Pinpoint the cell where the given text exists, returning its [x, y] midpoint coordinate. 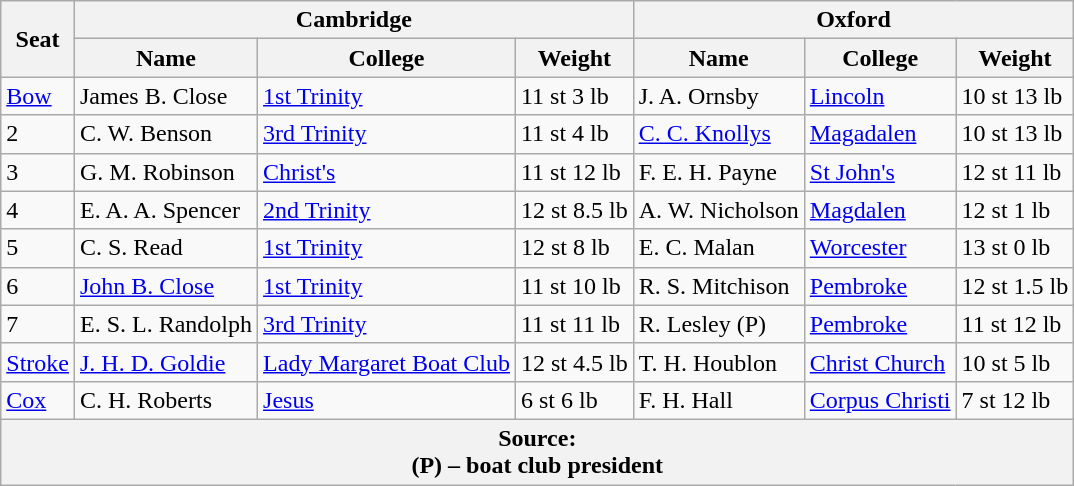
6 st 6 lb [574, 400]
Bow [38, 96]
5 [38, 248]
11 st 11 lb [574, 324]
Worcester [880, 248]
Lady Margaret Boat Club [387, 362]
James B. Close [166, 96]
Christ's [387, 172]
J. H. D. Goldie [166, 362]
Magadalen [880, 134]
3 [38, 172]
11 st 3 lb [574, 96]
E. A. A. Spencer [166, 210]
Stroke [38, 362]
C. C. Knollys [718, 134]
12 st 8.5 lb [574, 210]
Lincoln [880, 96]
St John's [880, 172]
Oxford [854, 20]
J. A. Ornsby [718, 96]
R. Lesley (P) [718, 324]
C. S. Read [166, 248]
F. H. Hall [718, 400]
C. H. Roberts [166, 400]
G. M. Robinson [166, 172]
John B. Close [166, 286]
Christ Church [880, 362]
10 st 5 lb [1015, 362]
11 st 10 lb [574, 286]
11 st 4 lb [574, 134]
E. C. Malan [718, 248]
F. E. H. Payne [718, 172]
Source:(P) – boat club president [538, 452]
Seat [38, 39]
13 st 0 lb [1015, 248]
7 [38, 324]
6 [38, 286]
12 st 11 lb [1015, 172]
Cambridge [354, 20]
12 st 8 lb [574, 248]
12 st 1 lb [1015, 210]
Magdalen [880, 210]
T. H. Houblon [718, 362]
7 st 12 lb [1015, 400]
2 [38, 134]
12 st 4.5 lb [574, 362]
4 [38, 210]
A. W. Nicholson [718, 210]
Corpus Christi [880, 400]
Jesus [387, 400]
Cox [38, 400]
12 st 1.5 lb [1015, 286]
E. S. L. Randolph [166, 324]
C. W. Benson [166, 134]
R. S. Mitchison [718, 286]
2nd Trinity [387, 210]
